Pinpoint the cell where the given text exists, returning its (x, y) midpoint coordinate. 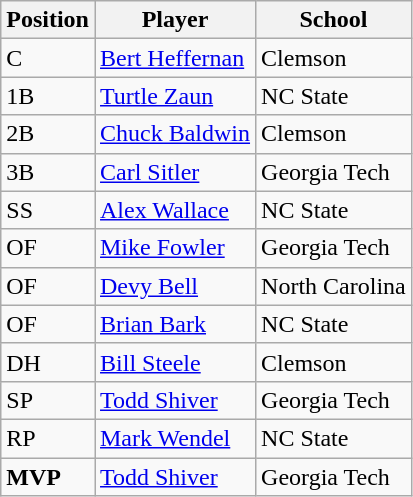
SS (48, 210)
1B (48, 96)
Bert Heffernan (174, 58)
Brian Bark (174, 324)
SP (48, 400)
Alex Wallace (174, 210)
Chuck Baldwin (174, 134)
Mike Fowler (174, 248)
MVP (48, 477)
Player (174, 20)
Position (48, 20)
Devy Bell (174, 286)
North Carolina (334, 286)
Turtle Zaun (174, 96)
Carl Sitler (174, 172)
2B (48, 134)
C (48, 58)
RP (48, 438)
Mark Wendel (174, 438)
School (334, 20)
3B (48, 172)
DH (48, 362)
Bill Steele (174, 362)
